Determine the (x, y) coordinate at the center of the cell enclosing the given text.  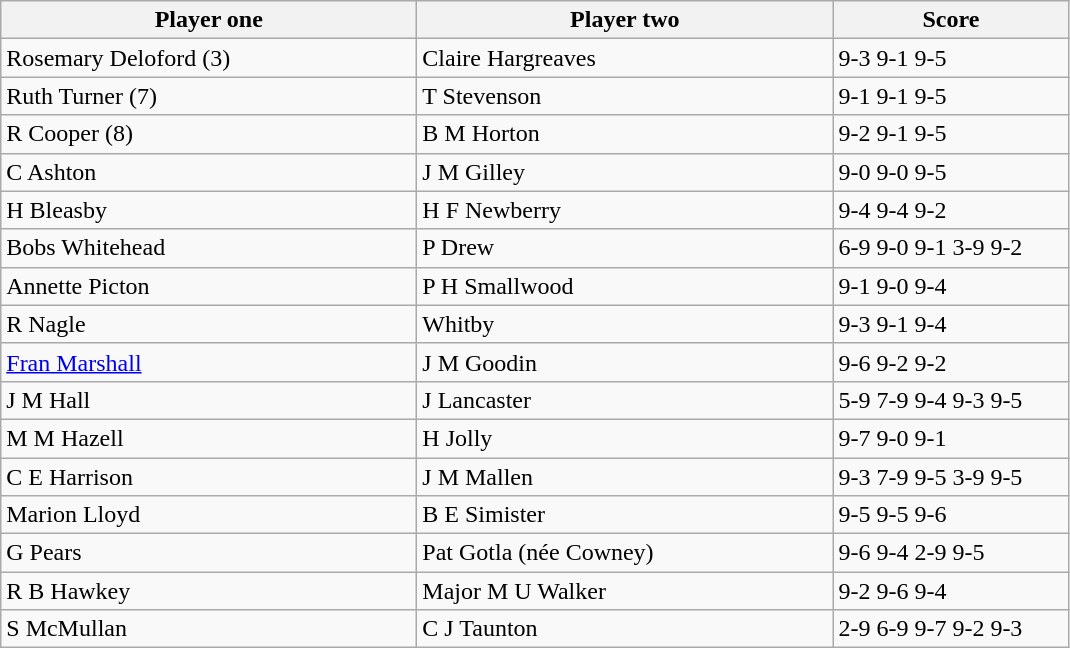
P Drew (625, 248)
J M Hall (209, 400)
Fran Marshall (209, 362)
9-2 9-1 9-5 (951, 134)
P H Smallwood (625, 286)
Player two (625, 20)
R Cooper (8) (209, 134)
R B Hawkey (209, 591)
9-4 9-4 9-2 (951, 210)
C J Taunton (625, 629)
9-2 9-6 9-4 (951, 591)
J M Gilley (625, 172)
Major M U Walker (625, 591)
9-0 9-0 9-5 (951, 172)
H F Newberry (625, 210)
Marion Lloyd (209, 515)
Ruth Turner (7) (209, 96)
9-3 7-9 9-5 3-9 9-5 (951, 477)
Score (951, 20)
H Jolly (625, 438)
Bobs Whitehead (209, 248)
B E Simister (625, 515)
J Lancaster (625, 400)
Annette Picton (209, 286)
9-5 9-5 9-6 (951, 515)
9-6 9-2 9-2 (951, 362)
9-3 9-1 9-5 (951, 58)
5-9 7-9 9-4 9-3 9-5 (951, 400)
J M Goodin (625, 362)
9-6 9-4 2-9 9-5 (951, 553)
R Nagle (209, 324)
H Bleasby (209, 210)
C E Harrison (209, 477)
Whitby (625, 324)
6-9 9-0 9-1 3-9 9-2 (951, 248)
S McMullan (209, 629)
G Pears (209, 553)
M M Hazell (209, 438)
B M Horton (625, 134)
Rosemary Deloford (3) (209, 58)
T Stevenson (625, 96)
Claire Hargreaves (625, 58)
Pat Gotla (née Cowney) (625, 553)
J M Mallen (625, 477)
2-9 6-9 9-7 9-2 9-3 (951, 629)
9-7 9-0 9-1 (951, 438)
9-3 9-1 9-4 (951, 324)
9-1 9-0 9-4 (951, 286)
Player one (209, 20)
9-1 9-1 9-5 (951, 96)
C Ashton (209, 172)
